From the cell containing the given text, extract its center point as [X, Y] coordinate. 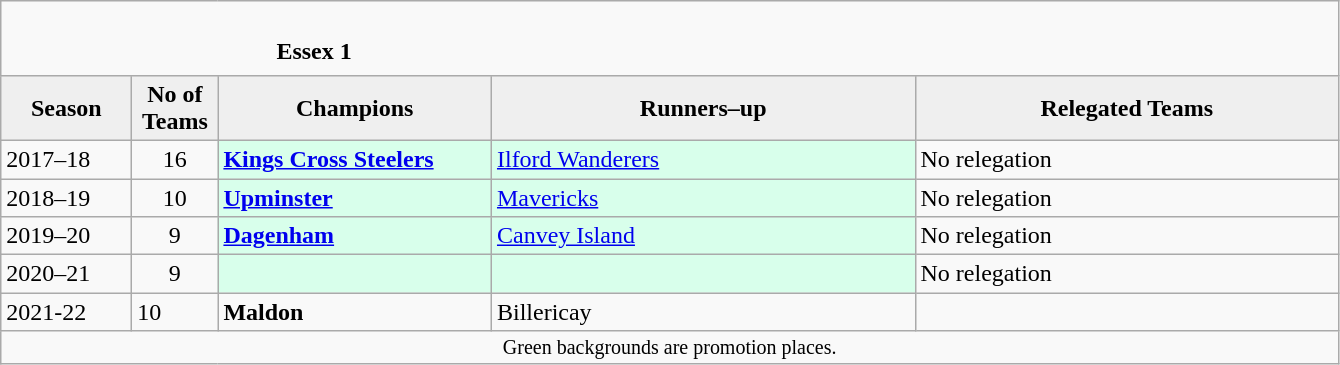
16 [175, 159]
2017–18 [66, 159]
Mavericks [703, 197]
2018–19 [66, 197]
Dagenham [355, 236]
No of Teams [175, 108]
Champions [355, 108]
Canvey Island [703, 236]
2019–20 [66, 236]
Relegated Teams [1127, 108]
Kings Cross Steelers [355, 159]
Ilford Wanderers [703, 159]
Billericay [703, 312]
2020–21 [66, 274]
Season [66, 108]
Maldon [355, 312]
2021-22 [66, 312]
Green backgrounds are promotion places. [670, 348]
Runners–up [703, 108]
Upminster [355, 197]
